From the cell containing the given text, extract its center point as (X, Y) coordinate. 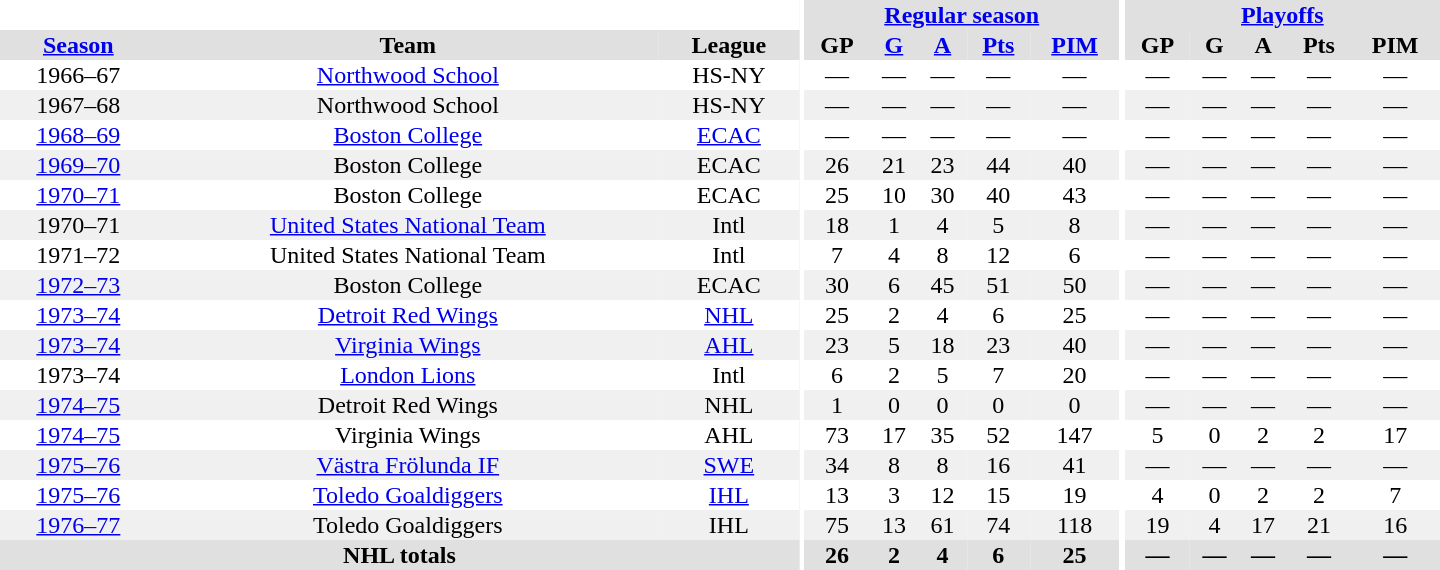
3 (894, 495)
Regular season (962, 15)
34 (836, 465)
SWE (729, 465)
League (729, 45)
1971–72 (78, 255)
75 (836, 525)
44 (998, 165)
35 (942, 435)
Team (408, 45)
52 (998, 435)
61 (942, 525)
147 (1074, 435)
50 (1074, 285)
51 (998, 285)
1969–70 (78, 165)
1966–67 (78, 75)
Västra Frölunda IF (408, 465)
10 (894, 195)
Season (78, 45)
1976–77 (78, 525)
1972–73 (78, 285)
41 (1074, 465)
20 (1074, 375)
1968–69 (78, 135)
NHL totals (400, 555)
73 (836, 435)
15 (998, 495)
Playoffs (1282, 15)
1967–68 (78, 105)
43 (1074, 195)
London Lions (408, 375)
74 (998, 525)
45 (942, 285)
118 (1074, 525)
